Scan for the cell matching the given text and deliver its (X, Y) coordinate at center. 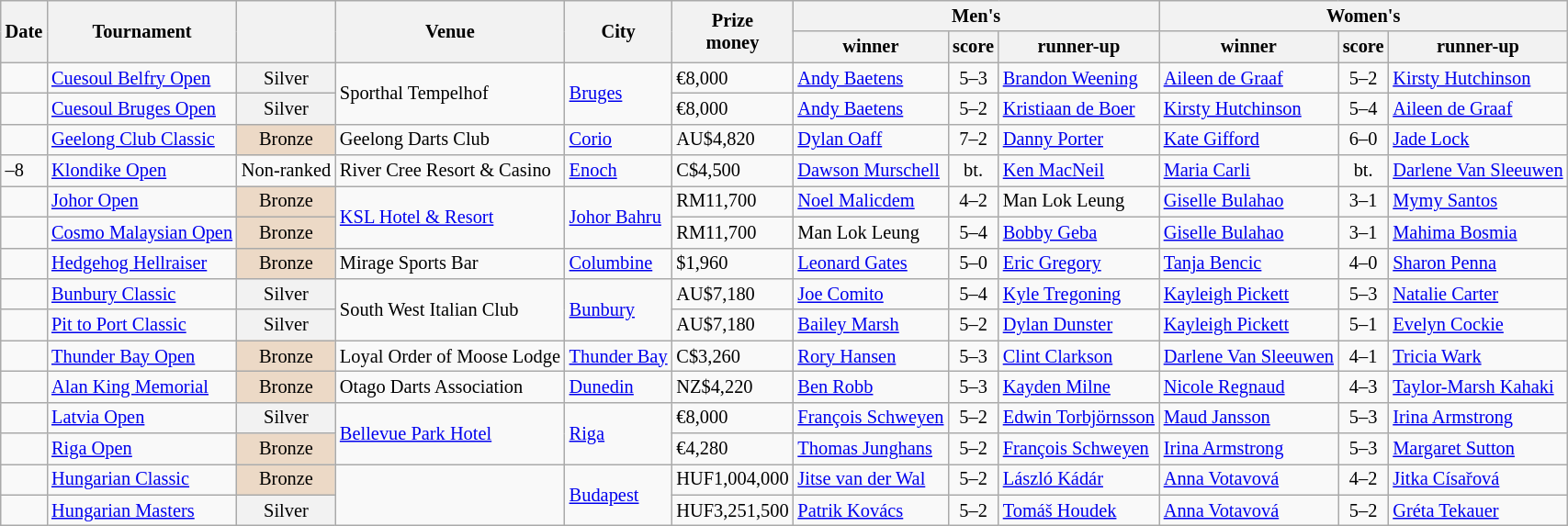
Tricia Wark (1477, 356)
$1,960 (732, 263)
Dunedin (619, 386)
Dylan Dunster (1078, 325)
Johor Bahru (619, 217)
Bailey Marsh (871, 325)
Geelong Club Classic (141, 140)
–8 (24, 171)
Venue (450, 31)
7–2 (974, 140)
Riga Open (141, 449)
Rory Hansen (871, 356)
4–3 (1363, 386)
Mymy Santos (1477, 201)
Gréta Tekauer (1477, 510)
Dawson Murschell (871, 171)
Thunder Bay Open (141, 356)
Brandon Weening (1078, 78)
Cuesoul Belfry Open (141, 78)
Bunbury Classic (141, 294)
Margaret Sutton (1477, 449)
City (619, 31)
Ben Robb (871, 386)
Danny Porter (1078, 140)
River Cree Resort & Casino (450, 171)
South West Italian Club (450, 308)
Maria Carli (1249, 171)
Sharon Penna (1477, 263)
Non-ranked (287, 171)
Kate Gifford (1249, 140)
Geelong Darts Club (450, 140)
Pit to Port Classic (141, 325)
Hungarian Masters (141, 510)
Johor Open (141, 201)
Ken MacNeil (1078, 171)
Klondike Open (141, 171)
Clint Clarkson (1078, 356)
C$4,500 (732, 171)
Taylor-Marsh Kahaki (1477, 386)
Kristiaan de Boer (1078, 108)
Joe Comito (871, 294)
Jitse van der Wal (871, 479)
Men's (976, 16)
KSL Hotel & Resort (450, 217)
Mahima Bosmia (1477, 232)
Kyle Tregoning (1078, 294)
Bellevue Park Hotel (450, 433)
Edwin Torbjörnsson (1078, 418)
Latvia Open (141, 418)
5–1 (1363, 325)
C$3,260 (732, 356)
Jitka Císařová (1477, 479)
Cuesoul Bruges Open (141, 108)
Tournament (141, 31)
Patrik Kovács (871, 510)
László Kádár (1078, 479)
Sporthal Tempelhof (450, 94)
Kayden Milne (1078, 386)
Riga (619, 433)
Enoch (619, 171)
Loyal Order of Moose Lodge (450, 356)
€4,280 (732, 449)
Thunder Bay (619, 356)
Alan King Memorial (141, 386)
Otago Darts Association (450, 386)
4–0 (1363, 263)
Columbine (619, 263)
Date (24, 31)
Natalie Carter (1477, 294)
Thomas Junghans (871, 449)
5–0 (974, 263)
Hungarian Classic (141, 479)
Budapest (619, 494)
Corio (619, 140)
Eric Gregory (1078, 263)
Women's (1363, 16)
Bunbury (619, 308)
Evelyn Cockie (1477, 325)
Tomáš Houdek (1078, 510)
Dylan Oaff (871, 140)
HUF1,004,000 (732, 479)
4–1 (1363, 356)
6–0 (1363, 140)
Prizemoney (732, 31)
Tanja Bencic (1249, 263)
Nicole Regnaud (1249, 386)
Leonard Gates (871, 263)
AU$4,820 (732, 140)
Bobby Geba (1078, 232)
Noel Malicdem (871, 201)
Cosmo Malaysian Open (141, 232)
Mirage Sports Bar (450, 263)
Maud Jansson (1249, 418)
HUF3,251,500 (732, 510)
Bruges (619, 94)
Jade Lock (1477, 140)
Hedgehog Hellraiser (141, 263)
NZ$4,220 (732, 386)
